Identify which cell holds the provided text, then report its (X, Y) central coordinate. 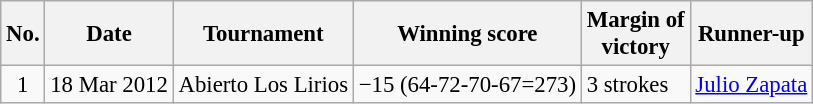
Runner-up (752, 34)
1 (23, 85)
Julio Zapata (752, 85)
Winning score (467, 34)
No. (23, 34)
3 strokes (636, 85)
Date (109, 34)
−15 (64-72-70-67=273) (467, 85)
Tournament (263, 34)
Abierto Los Lirios (263, 85)
18 Mar 2012 (109, 85)
Margin ofvictory (636, 34)
